For the text-containing cell, return its midpoint in (x, y) coordinate format. 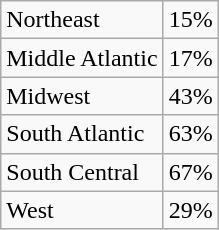
63% (190, 134)
15% (190, 20)
67% (190, 172)
West (82, 210)
29% (190, 210)
17% (190, 58)
South Atlantic (82, 134)
South Central (82, 172)
Midwest (82, 96)
Middle Atlantic (82, 58)
43% (190, 96)
Northeast (82, 20)
